From the cell containing the given text, extract its center point as (X, Y) coordinate. 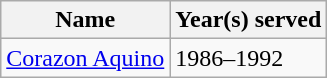
Corazon Aquino (86, 58)
1986–1992 (248, 58)
Year(s) served (248, 20)
Name (86, 20)
